Locate the cell with the specified text and output its (X, Y) center coordinate. 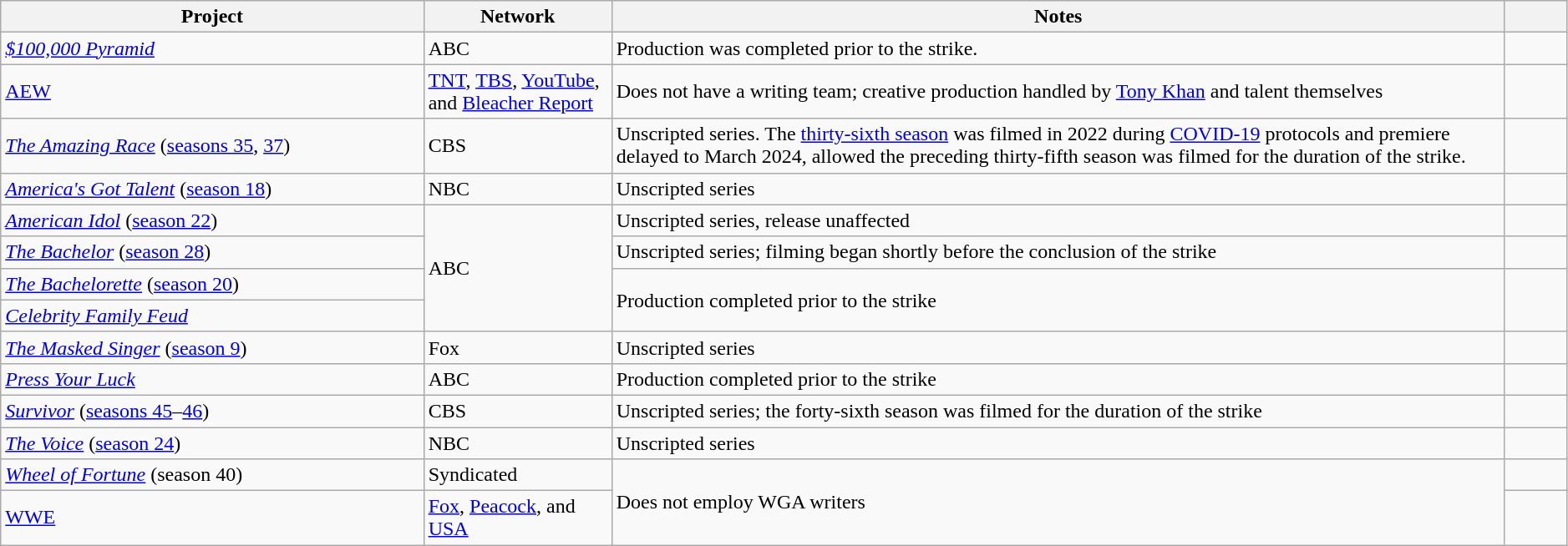
Wheel of Fortune (season 40) (212, 475)
Unscripted series; the forty-sixth season was filmed for the duration of the strike (1058, 411)
WWE (212, 518)
Press Your Luck (212, 379)
Fox (518, 347)
AEW (212, 92)
The Amazing Race (seasons 35, 37) (212, 145)
Production was completed prior to the strike. (1058, 48)
The Bachelor (season 28) (212, 252)
TNT, TBS, YouTube, and Bleacher Report (518, 92)
America's Got Talent (season 18) (212, 189)
Network (518, 17)
$100,000 Pyramid (212, 48)
Does not employ WGA writers (1058, 503)
Project (212, 17)
Fox, Peacock, and USA (518, 518)
Syndicated (518, 475)
American Idol (season 22) (212, 220)
Survivor (seasons 45–46) (212, 411)
Celebrity Family Feud (212, 316)
The Voice (season 24) (212, 443)
Unscripted series; filming began shortly before the conclusion of the strike (1058, 252)
Does not have a writing team; creative production handled by Tony Khan and talent themselves (1058, 92)
Unscripted series, release unaffected (1058, 220)
The Masked Singer (season 9) (212, 347)
Notes (1058, 17)
The Bachelorette (season 20) (212, 284)
